Capture the cell that displays the provided text and extract its (X, Y) central coordinate. 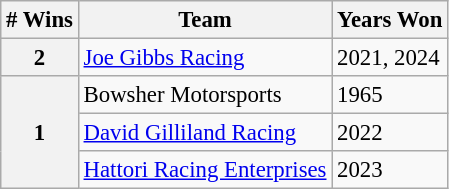
2022 (390, 133)
1965 (390, 95)
1 (40, 132)
2023 (390, 170)
Hattori Racing Enterprises (205, 170)
Team (205, 20)
2 (40, 58)
David Gilliland Racing (205, 133)
# Wins (40, 20)
2021, 2024 (390, 58)
Joe Gibbs Racing (205, 58)
Bowsher Motorsports (205, 95)
Years Won (390, 20)
